Scan for the cell matching the given text and deliver its [x, y] coordinate at center. 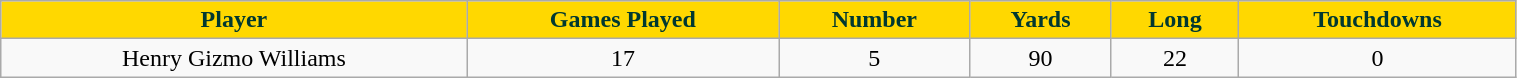
Number [874, 20]
Long [1175, 20]
Touchdowns [1378, 20]
5 [874, 58]
Games Played [623, 20]
Henry Gizmo Williams [234, 58]
17 [623, 58]
Yards [1040, 20]
90 [1040, 58]
Player [234, 20]
0 [1378, 58]
22 [1175, 58]
